Provide the [X, Y] coordinate of the cell's center where the given text is located.  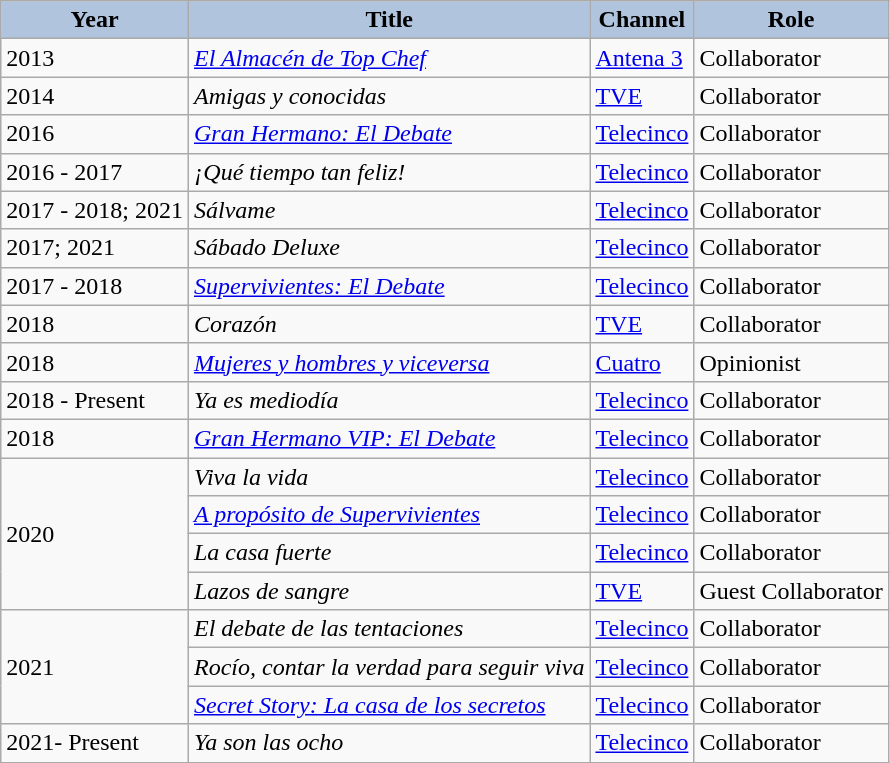
Guest Collaborator [791, 591]
Title [388, 20]
Corazón [388, 324]
Viva la vida [388, 477]
Rocío, contar la verdad para seguir viva [388, 667]
Secret Story: La casa de los secretos [388, 705]
Sálvame [388, 210]
El debate de las tentaciones [388, 629]
Sábado Deluxe [388, 248]
¡Qué tiempo tan feliz! [388, 172]
Year [95, 20]
2017; 2021 [95, 248]
La casa fuerte [388, 553]
Ya son las ocho [388, 743]
Opinionist [791, 362]
2021 [95, 667]
2016 - 2017 [95, 172]
Antena 3 [642, 58]
2017 - 2018; 2021 [95, 210]
Gran Hermano VIP: El Debate [388, 438]
2021- Present [95, 743]
Lazos de sangre [388, 591]
2017 - 2018 [95, 286]
Channel [642, 20]
Gran Hermano: El Debate [388, 134]
2013 [95, 58]
Ya es mediodía [388, 400]
Supervivientes: El Debate [388, 286]
A propósito de Supervivientes [388, 515]
Mujeres y hombres y viceversa [388, 362]
Role [791, 20]
2020 [95, 534]
Cuatro [642, 362]
Amigas y conocidas [388, 96]
2018 - Present [95, 400]
2016 [95, 134]
El Almacén de Top Chef [388, 58]
2014 [95, 96]
